Extract the [X, Y] coordinate from the center of the cell holding the provided text.  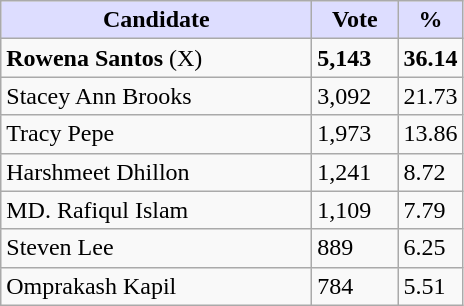
Omprakash Kapil [156, 286]
Rowena Santos (X) [156, 58]
8.72 [430, 172]
Harshmeet Dhillon [156, 172]
1,241 [355, 172]
784 [355, 286]
Stacey Ann Brooks [156, 96]
5.51 [430, 286]
13.86 [430, 134]
Candidate [156, 20]
1,109 [355, 210]
Steven Lee [156, 248]
Vote [355, 20]
MD. Rafiqul Islam [156, 210]
889 [355, 248]
36.14 [430, 58]
6.25 [430, 248]
3,092 [355, 96]
21.73 [430, 96]
7.79 [430, 210]
1,973 [355, 134]
% [430, 20]
Tracy Pepe [156, 134]
5,143 [355, 58]
